Extract the (x, y) coordinate from the center of the cell holding the provided text.  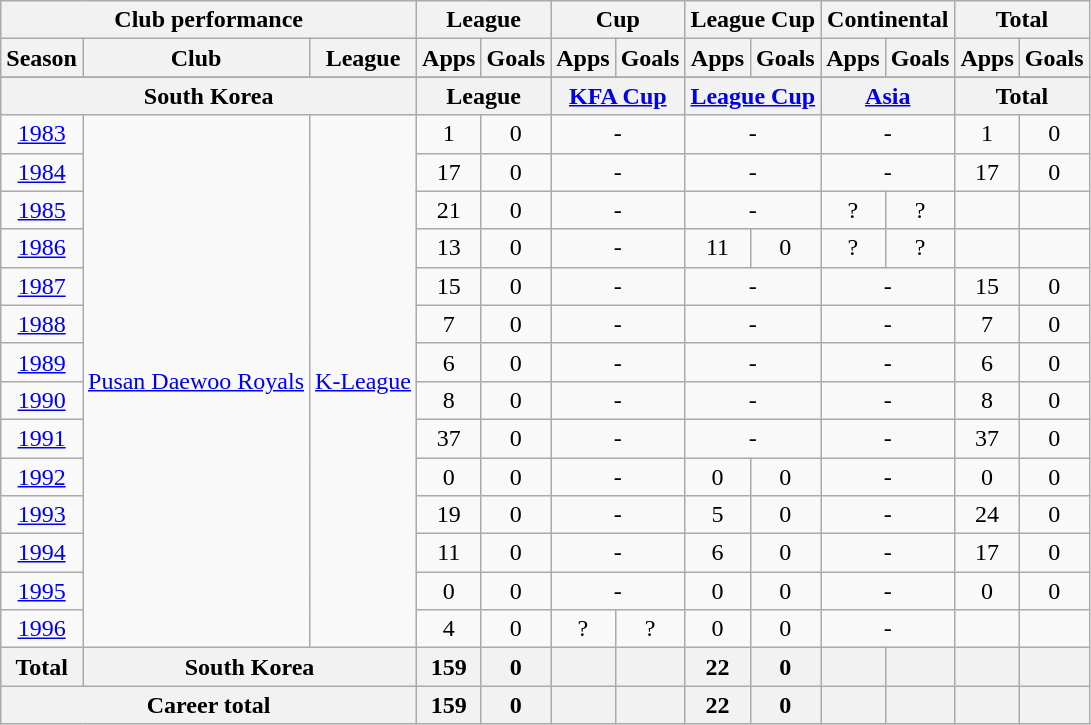
19 (449, 515)
1993 (42, 515)
24 (987, 515)
1991 (42, 438)
4 (449, 629)
13 (449, 248)
1992 (42, 477)
KFA Cup (618, 96)
1983 (42, 134)
1990 (42, 400)
1984 (42, 172)
Continental (888, 20)
Career total (209, 705)
1996 (42, 629)
1986 (42, 248)
1985 (42, 210)
Cup (618, 20)
Asia (888, 96)
1989 (42, 362)
1995 (42, 591)
1987 (42, 286)
21 (449, 210)
1988 (42, 324)
5 (718, 515)
1994 (42, 553)
Club (196, 58)
Season (42, 58)
K-League (364, 382)
Pusan Daewoo Royals (196, 382)
Club performance (209, 20)
